Determine the [x, y] coordinate at the center of the cell enclosing the given text.  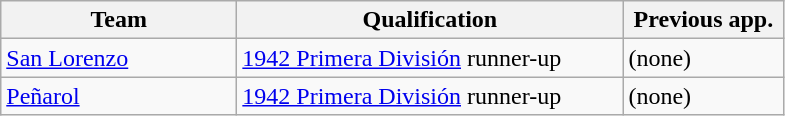
Team [119, 20]
Qualification [430, 20]
Previous app. [704, 20]
San Lorenzo [119, 58]
Peñarol [119, 96]
